Determine the [X, Y] coordinate at the center of the cell enclosing the given text.  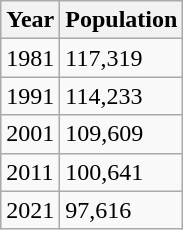
114,233 [122, 96]
97,616 [122, 210]
Population [122, 20]
2011 [30, 172]
109,609 [122, 134]
100,641 [122, 172]
Year [30, 20]
1981 [30, 58]
117,319 [122, 58]
1991 [30, 96]
2001 [30, 134]
2021 [30, 210]
